Return the (x, y) coordinate for the center point of the cell that contains the specified text.  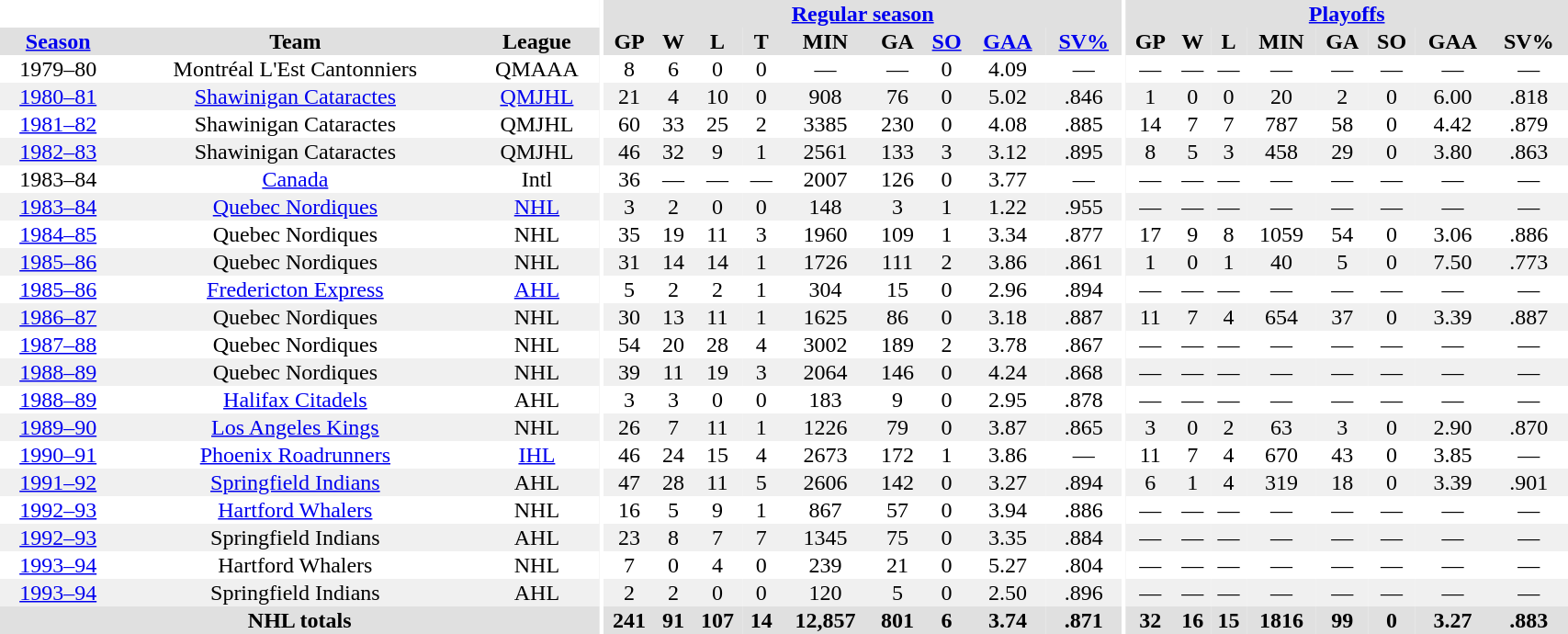
31 (630, 262)
1625 (825, 317)
.870 (1529, 427)
2.95 (1008, 400)
.804 (1084, 565)
2673 (825, 455)
.885 (1084, 124)
2.90 (1452, 427)
Canada (295, 179)
86 (898, 317)
787 (1281, 124)
.773 (1529, 262)
319 (1281, 482)
.867 (1084, 345)
3.85 (1452, 455)
109 (898, 234)
10 (718, 96)
3.78 (1008, 345)
1726 (825, 262)
75 (898, 538)
654 (1281, 317)
304 (825, 289)
4.09 (1008, 69)
241 (630, 620)
Montréal L'Est Cantonniers (295, 69)
908 (825, 96)
1981–82 (58, 124)
3385 (825, 124)
58 (1343, 124)
1816 (1281, 620)
30 (630, 317)
.883 (1529, 620)
107 (718, 620)
40 (1281, 262)
League (536, 41)
.884 (1084, 538)
.901 (1529, 482)
33 (672, 124)
57 (898, 510)
NHL totals (299, 620)
1960 (825, 234)
5.02 (1008, 96)
26 (630, 427)
36 (630, 179)
T (761, 41)
230 (898, 124)
IHL (536, 455)
1986–87 (58, 317)
.871 (1084, 620)
.846 (1084, 96)
6.00 (1452, 96)
2606 (825, 482)
133 (898, 152)
.878 (1084, 400)
801 (898, 620)
1982–83 (58, 152)
35 (630, 234)
3.06 (1452, 234)
1226 (825, 427)
1.22 (1008, 207)
126 (898, 179)
12,857 (825, 620)
7.50 (1452, 262)
Fredericton Express (295, 289)
91 (672, 620)
.818 (1529, 96)
1059 (1281, 234)
24 (672, 455)
3.87 (1008, 427)
29 (1343, 152)
1980–81 (58, 96)
3.12 (1008, 152)
25 (718, 124)
63 (1281, 427)
Intl (536, 179)
3.80 (1452, 152)
3.77 (1008, 179)
142 (898, 482)
111 (898, 262)
4.24 (1008, 372)
1979–80 (58, 69)
.868 (1084, 372)
2561 (825, 152)
3002 (825, 345)
1990–91 (58, 455)
2007 (825, 179)
146 (898, 372)
76 (898, 96)
13 (672, 317)
2064 (825, 372)
3.35 (1008, 538)
2.50 (1008, 593)
.863 (1529, 152)
183 (825, 400)
172 (898, 455)
Los Angeles Kings (295, 427)
18 (1343, 482)
43 (1343, 455)
5.27 (1008, 565)
17 (1150, 234)
.896 (1084, 593)
189 (898, 345)
3.34 (1008, 234)
Halifax Citadels (295, 400)
47 (630, 482)
99 (1343, 620)
.861 (1084, 262)
60 (630, 124)
1989–90 (58, 427)
39 (630, 372)
3.94 (1008, 510)
Season (58, 41)
148 (825, 207)
Regular season (863, 14)
.955 (1084, 207)
4.42 (1452, 124)
4.08 (1008, 124)
239 (825, 565)
867 (825, 510)
3.74 (1008, 620)
670 (1281, 455)
1987–88 (58, 345)
QMAAA (536, 69)
Playoffs (1347, 14)
458 (1281, 152)
.895 (1084, 152)
Team (295, 41)
1345 (825, 538)
Phoenix Roadrunners (295, 455)
37 (1343, 317)
1991–92 (58, 482)
79 (898, 427)
2.96 (1008, 289)
.879 (1529, 124)
1984–85 (58, 234)
.865 (1084, 427)
.877 (1084, 234)
3.18 (1008, 317)
23 (630, 538)
120 (825, 593)
